Provide the (x, y) coordinate of the cell's center where the given text is located.  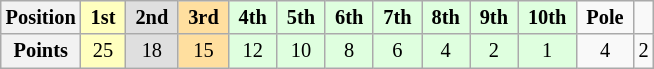
8 (349, 51)
18 (152, 51)
10th (547, 17)
8th (446, 17)
6 (397, 51)
Pole (604, 17)
5th (301, 17)
25 (104, 51)
1 (547, 51)
15 (203, 51)
Position (41, 17)
Points (41, 51)
2nd (152, 17)
7th (397, 17)
9th (494, 17)
10 (301, 51)
12 (253, 51)
3rd (203, 17)
1st (104, 17)
4th (253, 17)
6th (349, 17)
